Determine the (x, y) coordinate at the center of the cell enclosing the given text.  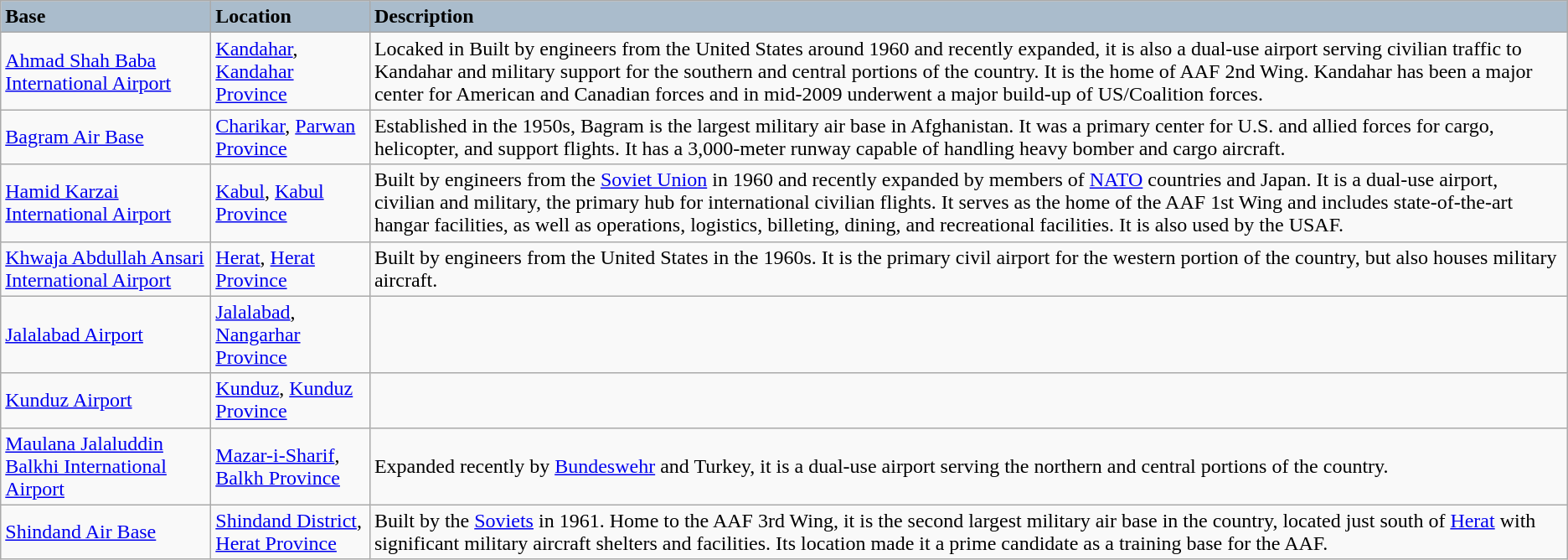
Expanded recently by Bundeswehr and Turkey, it is a dual-use airport serving the northern and central portions of the country. (968, 466)
Jalalabad, Nangarhar Province (291, 334)
Base (106, 17)
Shindand District, Herat Province (291, 531)
Kabul, Kabul Province (291, 203)
Herat, Herat Province (291, 268)
Hamid Karzai International Airport (106, 203)
Charikar, Parwan Province (291, 137)
Kandahar, Kandahar Province (291, 71)
Ahmad Shah Baba International Airport (106, 71)
Description (968, 17)
Bagram Air Base (106, 137)
Location (291, 17)
Maulana Jalaluddin Balkhi International Airport (106, 466)
Mazar-i-Sharif, Balkh Province (291, 466)
Jalalabad Airport (106, 334)
Khwaja Abdullah Ansari International Airport (106, 268)
Shindand Air Base (106, 531)
Kunduz, Kunduz Province (291, 401)
Kunduz Airport (106, 401)
